Provide the (X, Y) coordinate of the cell's center where the given text is located.  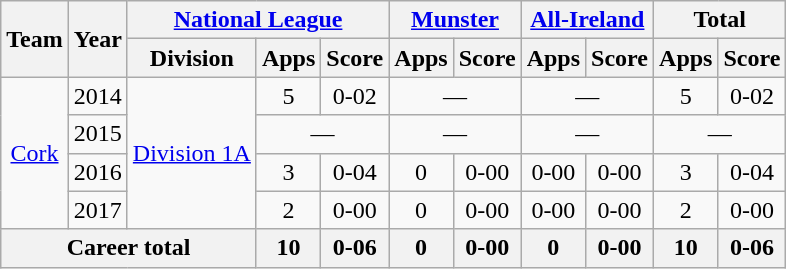
Division 1A (192, 153)
All-Ireland (587, 20)
Munster (455, 20)
Team (35, 39)
National League (258, 20)
Year (98, 39)
2016 (98, 172)
2017 (98, 210)
Division (192, 58)
Total (720, 20)
2014 (98, 96)
2015 (98, 134)
Career total (129, 248)
Cork (35, 153)
